Pinpoint the cell where the given text exists, returning its (X, Y) midpoint coordinate. 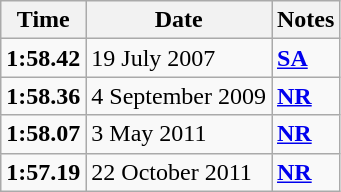
19 July 2007 (179, 58)
Time (44, 20)
1:57.19 (44, 172)
Notes (306, 20)
Date (179, 20)
1:58.42 (44, 58)
22 October 2011 (179, 172)
3 May 2011 (179, 134)
1:58.07 (44, 134)
SA (306, 58)
4 September 2009 (179, 96)
1:58.36 (44, 96)
